Output the [X, Y] coordinate of the center of the cell containing the given text.  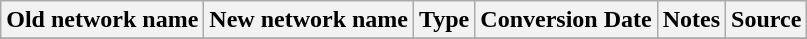
Old network name [102, 20]
Type [444, 20]
New network name [309, 20]
Source [766, 20]
Conversion Date [566, 20]
Notes [691, 20]
